Search for the cell housing the specified text and yield its [x, y] center coordinate. 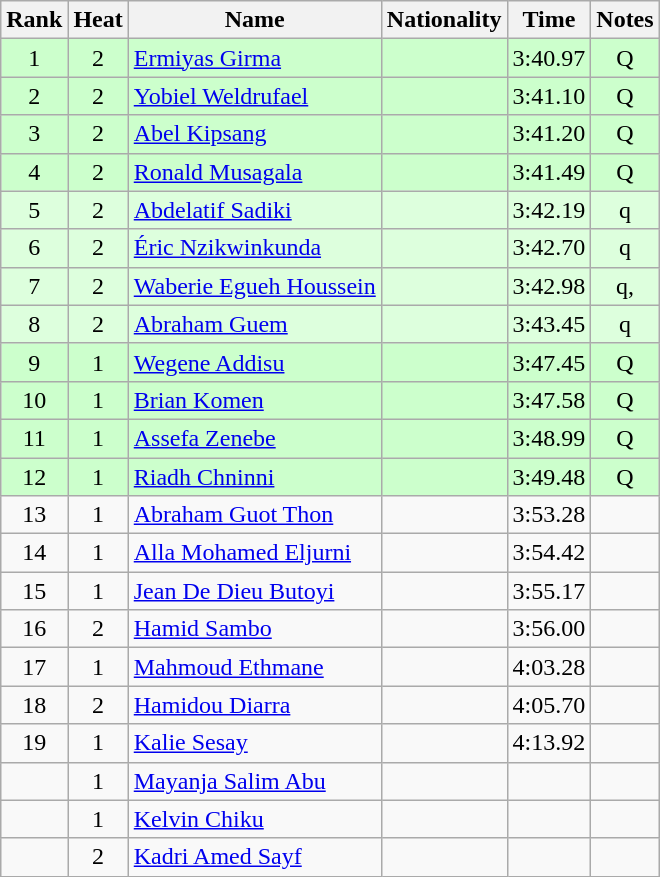
3:42.70 [549, 248]
3:47.45 [549, 362]
Name [254, 20]
3:40.97 [549, 58]
Kadri Amed Sayf [254, 857]
Ronald Musagala [254, 172]
Riadh Chninni [254, 477]
3:55.17 [549, 591]
19 [34, 743]
5 [34, 210]
Brian Komen [254, 400]
Mahmoud Ethmane [254, 667]
14 [34, 553]
Jean De Dieu Butoyi [254, 591]
Assefa Zenebe [254, 438]
12 [34, 477]
Hamidou Diarra [254, 705]
3:54.42 [549, 553]
Waberie Egueh Houssein [254, 286]
Abdelatif Sadiki [254, 210]
3:47.58 [549, 400]
4 [34, 172]
6 [34, 248]
Abel Kipsang [254, 134]
Rank [34, 20]
Kelvin Chiku [254, 819]
Alla Mohamed Eljurni [254, 553]
9 [34, 362]
4:13.92 [549, 743]
18 [34, 705]
3:48.99 [549, 438]
10 [34, 400]
Time [549, 20]
Hamid Sambo [254, 629]
3:43.45 [549, 324]
8 [34, 324]
13 [34, 515]
3:41.10 [549, 96]
Ermiyas Girma [254, 58]
Éric Nzikwinkunda [254, 248]
3:41.49 [549, 172]
Yobiel Weldrufael [254, 96]
7 [34, 286]
3:41.20 [549, 134]
Wegene Addisu [254, 362]
3 [34, 134]
Mayanja Salim Abu [254, 781]
4:05.70 [549, 705]
16 [34, 629]
11 [34, 438]
Abraham Guem [254, 324]
q, [625, 286]
Nationality [444, 20]
Heat [98, 20]
17 [34, 667]
3:56.00 [549, 629]
Kalie Sesay [254, 743]
3:53.28 [549, 515]
Abraham Guot Thon [254, 515]
3:42.19 [549, 210]
15 [34, 591]
3:49.48 [549, 477]
3:42.98 [549, 286]
4:03.28 [549, 667]
Notes [625, 20]
